Provide the (X, Y) coordinate of the cell's center where the given text is located.  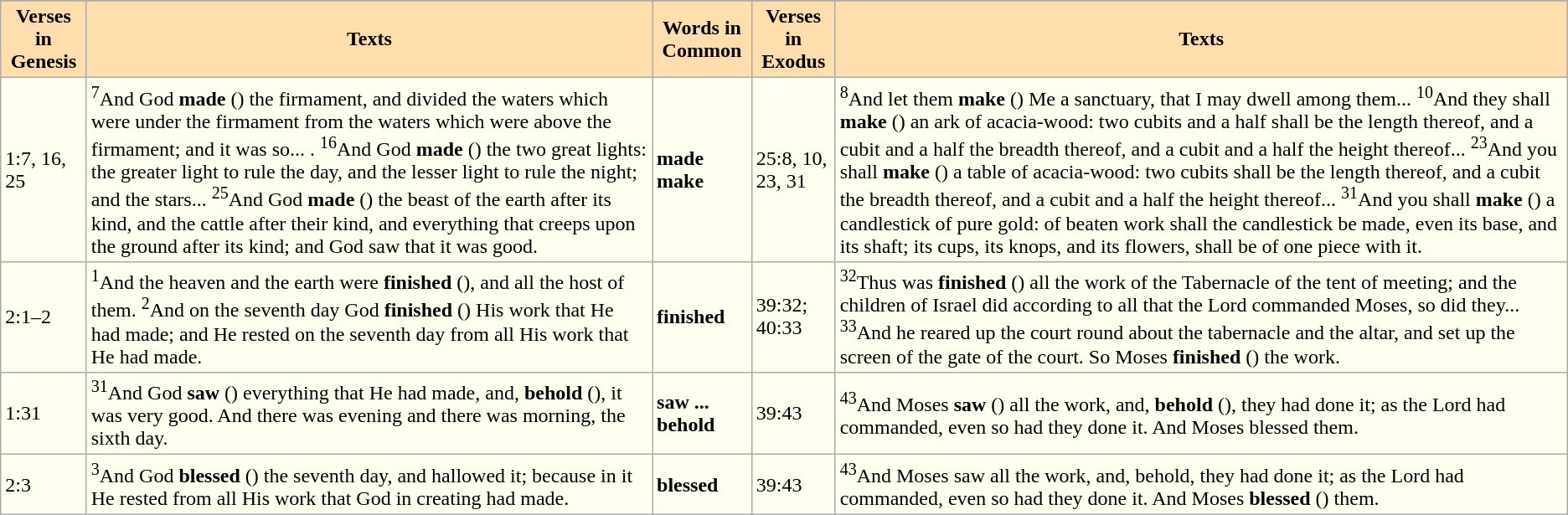
finished (702, 317)
39:32; 40:33 (793, 317)
1:31 (44, 414)
31And God saw () everything that He had made, and, behold (), it was very good. And there was evening and there was morning, the sixth day. (369, 414)
43And Moses saw all the work, and, behold, they had done it; as the Lord had commanded, even so had they done it. And Moses blessed () them. (1201, 485)
saw ... behold (702, 414)
mademake (702, 170)
43And Moses saw () all the work, and, behold (), they had done it; as the Lord had commanded, even so had they done it. And Moses blessed them. (1201, 414)
blessed (702, 485)
2:1–2 (44, 317)
25:8, 10, 23, 31 (793, 170)
1:7, 16, 25 (44, 170)
3And God blessed () the seventh day, and hallowed it; because in it He rested from all His work that God in creating had made. (369, 485)
Words in Common (702, 39)
Verses in Exodus (793, 39)
2:3 (44, 485)
Verses in Genesis (44, 39)
